Scan for the cell matching the given text and deliver its [x, y] coordinate at center. 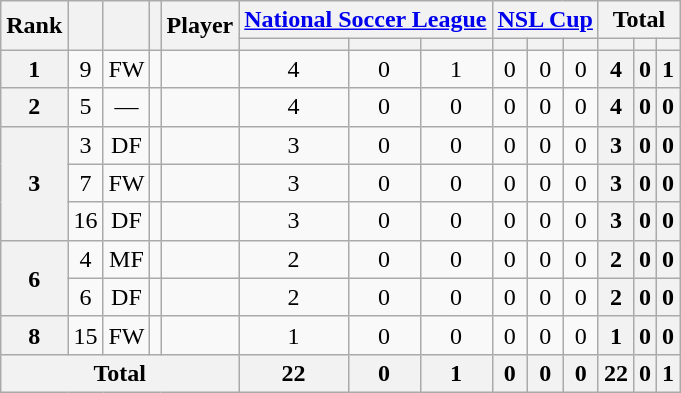
MF [126, 259]
16 [86, 221]
Player [200, 26]
9 [86, 69]
— [126, 107]
NSL Cup [545, 20]
8 [34, 335]
7 [86, 183]
15 [86, 335]
National Soccer League [366, 20]
5 [86, 107]
Rank [34, 26]
